Output the [X, Y] coordinate of the center of the cell containing the given text.  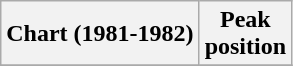
Chart (1981-1982) [100, 34]
Peakposition [245, 34]
